Provide the [X, Y] coordinate of the cell's center where the given text is located.  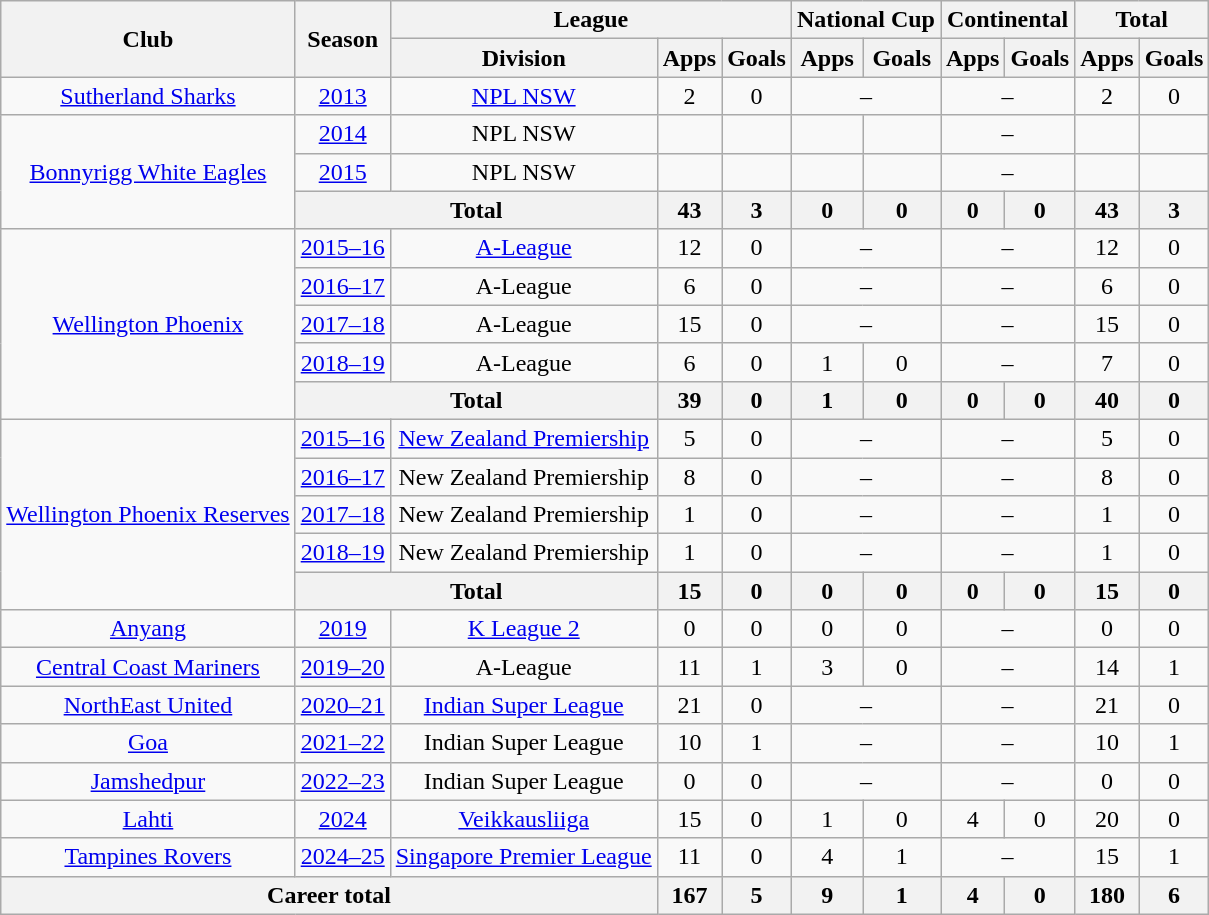
Goa [148, 743]
Anyang [148, 629]
Wellington Phoenix [148, 324]
9 [827, 895]
14 [1107, 667]
167 [689, 895]
Tampines Rovers [148, 857]
7 [1107, 362]
Division [524, 58]
2013 [342, 96]
NorthEast United [148, 705]
Lahti [148, 819]
2020–21 [342, 705]
Veikkausliiga [524, 819]
2024–25 [342, 857]
40 [1107, 400]
2019–20 [342, 667]
Singapore Premier League [524, 857]
Club [148, 39]
Bonnyrigg White Eagles [148, 172]
20 [1107, 819]
K League 2 [524, 629]
Season [342, 39]
Career total [329, 895]
National Cup [866, 20]
2014 [342, 134]
2015 [342, 172]
2024 [342, 819]
Wellington Phoenix Reserves [148, 514]
Central Coast Mariners [148, 667]
2022–23 [342, 781]
League [590, 20]
39 [689, 400]
2021–22 [342, 743]
Jamshedpur [148, 781]
Continental [1007, 20]
2019 [342, 629]
180 [1107, 895]
Sutherland Sharks [148, 96]
